Extract the [X, Y] coordinate from the center of the cell holding the provided text.  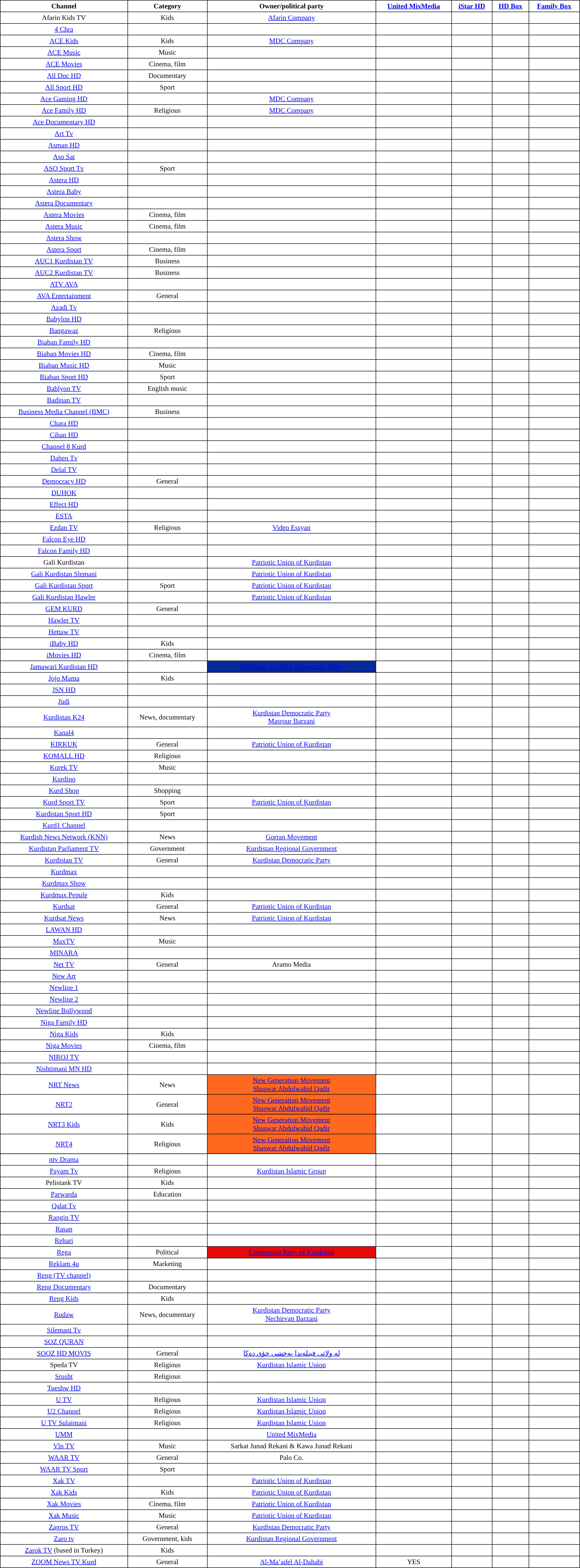
Biaban Music HD [64, 365]
Newline 2 [64, 999]
AUC2 Kurdistan TV [64, 273]
YES [414, 1562]
Pelistank TV [64, 1183]
Zagros TV [64, 1527]
Biaban Family HD [64, 342]
SOZ QURAN [64, 1342]
NRT News [64, 1084]
Astera Show [64, 238]
Shopping [167, 791]
Kurdmax [64, 872]
4 Chra [64, 29]
Babylon HD [64, 319]
Kurdistan Sport HD [64, 814]
GEM KURD [64, 609]
Kurdistan Democratic PartyNechirvan Barzani [292, 1314]
All Sport HD [64, 87]
Kurdistan Islamic Group [292, 1171]
Business Media Channel (BMC) [64, 412]
Zaro tv [64, 1539]
Srusht [64, 1376]
Newline 1 [64, 988]
Palo Co. [292, 1458]
English music [167, 389]
Newline Bollywood [64, 1011]
Aso Sat [64, 157]
iStar HD [472, 6]
iMovies HD [64, 655]
Kurdistan Socialist Democratic Party [292, 667]
Judi [64, 701]
Reng Documentary [64, 1287]
Biaban Movies HD [64, 354]
Astera Music [64, 226]
Jojo Mama [64, 678]
ACE Music [64, 52]
ESTA [64, 516]
Kurd Shop [64, 791]
Kurdino [64, 779]
Kurdistan Parliament TV [64, 849]
SOOZ HD MOVIS [64, 1353]
Ace Gaming HD [64, 99]
AUC1 Kurdistan TV [64, 261]
Badinan TV [64, 400]
Education [167, 1194]
Xak Kids [64, 1492]
Rasan [64, 1229]
Reklam 4u [64, 1264]
Ace Documentary HD [64, 122]
Astera HD [64, 180]
Afarin Company [292, 18]
Niga Family HD [64, 1022]
New Art [64, 976]
Political [167, 1252]
Kurdish News Network (KNN) [64, 837]
DUHOK [64, 493]
ATV AVA [64, 284]
Korek TV [64, 767]
Net TV [64, 964]
Reng Kids [64, 1299]
Payam Tv [64, 1171]
Falcon Eye HD [64, 539]
NIROJ TV [64, 1057]
Bangawaz [64, 331]
ASO Sport Tv [64, 168]
Marketing [167, 1264]
Ace Family HD [64, 110]
NRT4 [64, 1144]
U2 Channel [64, 1411]
HD Box [510, 6]
Asman HD [64, 145]
Silemani Tv [64, 1330]
Chara HD [64, 423]
Niga Kids [64, 1034]
Bablyon TV [64, 389]
ACE Movies [64, 64]
Kurdmax Pepule [64, 895]
Astera Documentary [64, 203]
Nishtimani MN HD [64, 1069]
Astera Baby [64, 192]
Vîn TV [64, 1446]
Kurd Sport TV [64, 802]
Rangin TV [64, 1217]
لە ولاتی فینلەندا پەخشی خۆی دەکا [292, 1353]
Astera Sport [64, 249]
WAAR TV Sport [64, 1469]
Owner/political party [292, 6]
Xak Music [64, 1516]
NRT2 [64, 1104]
MINARA [64, 953]
Afarin Kids TV [64, 18]
Rega [64, 1252]
All Doc HD [64, 76]
Effect HD [64, 504]
Communist Party of Kurdistan [292, 1252]
Kanal4 [64, 733]
Channel [64, 6]
Kurd1 Channel [64, 825]
Parwarda [64, 1194]
Rebari [64, 1241]
Kurdsat [64, 906]
Democracy HD [64, 481]
ZOOM News TV Kurd [64, 1562]
Gali Kurdistan Slemani [64, 574]
UMM [64, 1434]
ntv Drama [64, 1160]
Reng (TV channel) [64, 1275]
Rudaw [64, 1314]
KOMALL HD [64, 756]
LAWAN HD [64, 930]
Zarok TV (based in Turkey) [64, 1550]
Kurdsat News [64, 918]
Al-Ma’adel Al-Dahabi [292, 1562]
JSN HD [64, 690]
iBaby HD [64, 643]
Gali Kurdistan [64, 562]
Tueshw HD [64, 1388]
Niga Movies [64, 1046]
Kurdistan Democratic PartyMasrour Barzani [292, 717]
Category [167, 6]
ACE Kids [64, 41]
Biaban Sport HD [64, 377]
Aramo Media [292, 964]
AVA Entertainment [64, 296]
Jamawari Kurdistan HD [64, 667]
Falcon Family HD [64, 551]
U TV Sulaimani [64, 1423]
Government, kids [167, 1539]
Hettaw TV [64, 632]
Gali Kurdistan Sport [64, 586]
Art Tv [64, 134]
Ezdan TV [64, 528]
Qalat Tv [64, 1206]
Family Box [554, 6]
Kurdistan TV [64, 860]
Xak TV [64, 1481]
Sarkat Junad Rekani & Kawa Junad Rekani [292, 1446]
Gali Kurdistan Hawler [64, 597]
Hawler TV [64, 620]
Kurdistan K24 [64, 717]
Azadi Tv [64, 307]
Gorran Movement [292, 837]
Speda TV [64, 1365]
U TV [64, 1400]
Xak Movies [64, 1504]
Video Essyan [292, 528]
WAAR TV [64, 1458]
Kurdmax Show [64, 883]
MaxTV [64, 941]
Dahen Tv [64, 458]
Government [167, 849]
Delal TV [64, 470]
Channel 8 Kurd [64, 446]
Cihan HD [64, 435]
KIRKUK [64, 744]
Astera Movies [64, 215]
NRT3 Kids [64, 1124]
